Pinpoint the cell where the given text exists, returning its [x, y] midpoint coordinate. 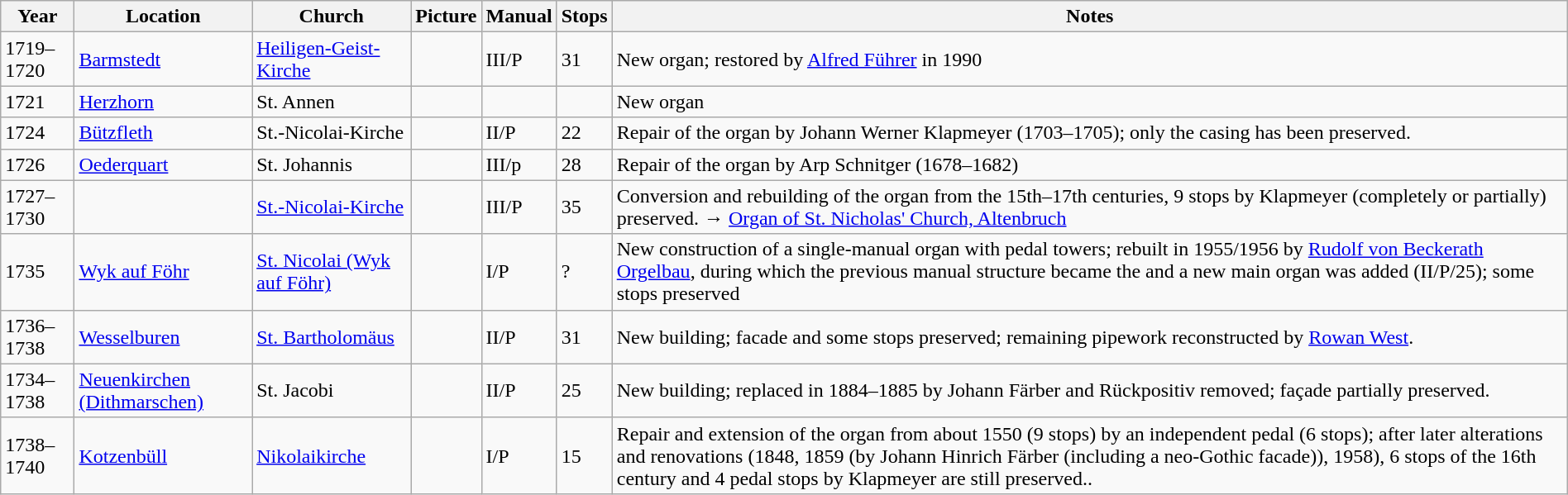
22 [584, 133]
New building; facade and some stops preserved; remaining pipework reconstructed by Rowan West. [1090, 337]
1721 [38, 102]
Neuenkirchen (Dithmarschen) [164, 390]
Nikolaikirche [332, 455]
25 [584, 390]
St. Nicolai (Wyk auf Föhr) [332, 272]
New organ; restored by Alfred Führer in 1990 [1090, 59]
Picture [447, 17]
Repair of the organ by Arp Schnitger (1678–1682) [1090, 164]
1727–1730 [38, 207]
Bützfleth [164, 133]
Herzhorn [164, 102]
1719–1720 [38, 59]
St. Bartholomäus [332, 337]
New organ [1090, 102]
1734–1738 [38, 390]
St. Johannis [332, 164]
1735 [38, 272]
Heiligen-Geist-Kirche [332, 59]
Kotzenbüll [164, 455]
15 [584, 455]
1736–1738 [38, 337]
Wyk auf Föhr [164, 272]
? [584, 272]
III/p [519, 164]
St. Annen [332, 102]
Manual [519, 17]
Barmstedt [164, 59]
1738–1740 [38, 455]
Location [164, 17]
St. Jacobi [332, 390]
Church [332, 17]
Notes [1090, 17]
Year [38, 17]
1724 [38, 133]
35 [584, 207]
1726 [38, 164]
Stops [584, 17]
28 [584, 164]
Wesselburen [164, 337]
Repair of the organ by Johann Werner Klapmeyer (1703–1705); only the casing has been preserved. [1090, 133]
Oederquart [164, 164]
New building; replaced in 1884–1885 by Johann Färber and Rückpositiv removed; façade partially preserved. [1090, 390]
